Provide the [x, y] coordinate of the cell's center where the given text is located.  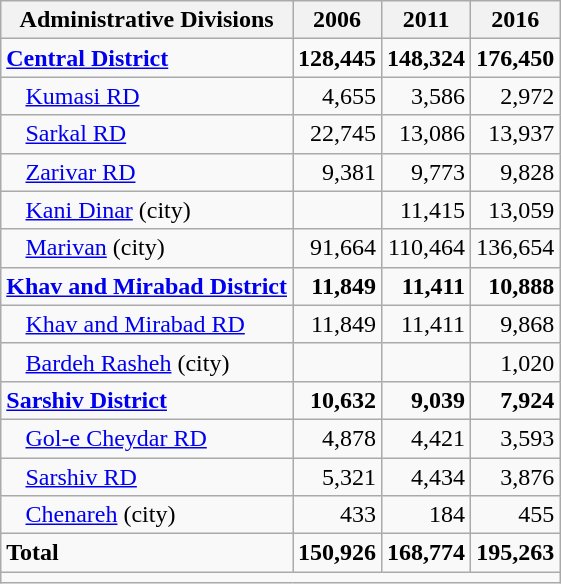
10,888 [516, 286]
Kani Dinar (city) [147, 210]
13,059 [516, 210]
Khav and Mirabad District [147, 286]
9,039 [426, 400]
195,263 [516, 553]
22,745 [336, 134]
433 [336, 515]
4,421 [426, 438]
176,450 [516, 58]
9,828 [516, 172]
10,632 [336, 400]
3,586 [426, 96]
Total [147, 553]
Chenareh (city) [147, 515]
3,876 [516, 477]
128,445 [336, 58]
150,926 [336, 553]
5,321 [336, 477]
Bardeh Rasheh (city) [147, 362]
4,878 [336, 438]
110,464 [426, 248]
Khav and Mirabad RD [147, 324]
2006 [336, 20]
Central District [147, 58]
2011 [426, 20]
Marivan (city) [147, 248]
Zarivar RD [147, 172]
1,020 [516, 362]
9,773 [426, 172]
Sarkal RD [147, 134]
136,654 [516, 248]
13,086 [426, 134]
2016 [516, 20]
9,381 [336, 172]
184 [426, 515]
168,774 [426, 553]
Kumasi RD [147, 96]
Sarshiv District [147, 400]
148,324 [426, 58]
4,655 [336, 96]
13,937 [516, 134]
455 [516, 515]
11,415 [426, 210]
9,868 [516, 324]
7,924 [516, 400]
2,972 [516, 96]
Administrative Divisions [147, 20]
3,593 [516, 438]
4,434 [426, 477]
91,664 [336, 248]
Gol-e Cheydar RD [147, 438]
Sarshiv RD [147, 477]
